Detect which cell encompasses the target text, then output its [X, Y] center coordinate. 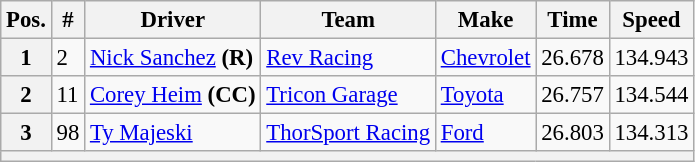
26.678 [572, 58]
Team [348, 20]
Make [485, 20]
3 [26, 133]
Toyota [485, 95]
134.943 [652, 58]
26.757 [572, 95]
1 [26, 58]
Pos. [26, 20]
Ty Majeski [173, 133]
98 [68, 133]
134.313 [652, 133]
Corey Heim (CC) [173, 95]
134.544 [652, 95]
Rev Racing [348, 58]
# [68, 20]
Time [572, 20]
26.803 [572, 133]
Driver [173, 20]
Speed [652, 20]
Ford [485, 133]
Nick Sanchez (R) [173, 58]
ThorSport Racing [348, 133]
11 [68, 95]
Tricon Garage [348, 95]
Chevrolet [485, 58]
